Output the (X, Y) coordinate of the center of the cell containing the given text.  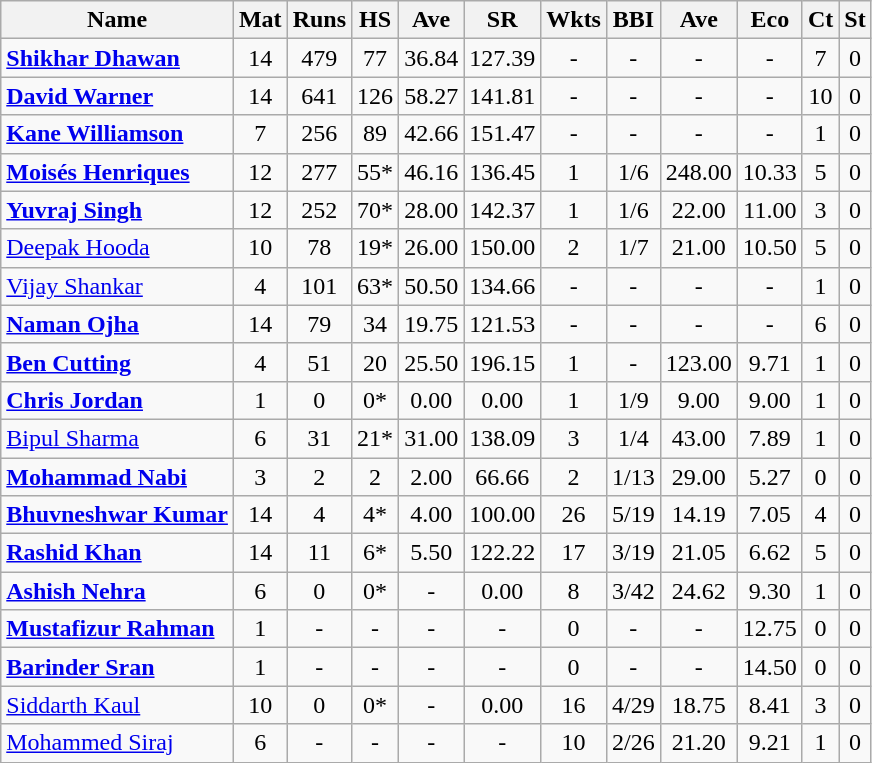
26 (574, 515)
Mohammed Siraj (118, 743)
Mohammad Nabi (118, 477)
Moisés Henriques (118, 172)
26.00 (432, 248)
Ct (820, 20)
77 (376, 58)
9.21 (770, 743)
127.39 (502, 58)
122.22 (502, 553)
Name (118, 20)
5.27 (770, 477)
BBI (633, 20)
Runs (319, 20)
58.27 (432, 96)
12.75 (770, 629)
9.71 (770, 362)
2/26 (633, 743)
Chris Jordan (118, 400)
10.50 (770, 248)
28.00 (432, 210)
3/19 (633, 553)
Vijay Shankar (118, 286)
HS (376, 20)
4* (376, 515)
Naman Ojha (118, 324)
1/9 (633, 400)
Kane Williamson (118, 134)
136.45 (502, 172)
141.81 (502, 96)
David Warner (118, 96)
21.20 (698, 743)
Wkts (574, 20)
31 (319, 438)
70* (376, 210)
Yuvraj Singh (118, 210)
101 (319, 286)
20 (376, 362)
24.62 (698, 591)
66.66 (502, 477)
16 (574, 705)
4/29 (633, 705)
46.16 (432, 172)
78 (319, 248)
11.00 (770, 210)
SR (502, 20)
7.89 (770, 438)
121.53 (502, 324)
79 (319, 324)
252 (319, 210)
Mat (260, 20)
6* (376, 553)
138.09 (502, 438)
1/7 (633, 248)
17 (574, 553)
641 (319, 96)
Shikhar Dhawan (118, 58)
1/13 (633, 477)
150.00 (502, 248)
100.00 (502, 515)
479 (319, 58)
21.05 (698, 553)
5/19 (633, 515)
277 (319, 172)
6.62 (770, 553)
42.66 (432, 134)
196.15 (502, 362)
89 (376, 134)
134.66 (502, 286)
7.05 (770, 515)
18.75 (698, 705)
11 (319, 553)
50.50 (432, 286)
10.33 (770, 172)
31.00 (432, 438)
Rashid Khan (118, 553)
4.00 (432, 515)
Ben Cutting (118, 362)
126 (376, 96)
248.00 (698, 172)
21.00 (698, 248)
36.84 (432, 58)
Siddarth Kaul (118, 705)
8 (574, 591)
5.50 (432, 553)
19* (376, 248)
123.00 (698, 362)
55* (376, 172)
Barinder Sran (118, 667)
Deepak Hooda (118, 248)
151.47 (502, 134)
25.50 (432, 362)
8.41 (770, 705)
14.50 (770, 667)
22.00 (698, 210)
34 (376, 324)
2.00 (432, 477)
142.37 (502, 210)
256 (319, 134)
63* (376, 286)
29.00 (698, 477)
St (855, 20)
19.75 (432, 324)
43.00 (698, 438)
Bipul Sharma (118, 438)
51 (319, 362)
Mustafizur Rahman (118, 629)
Bhuvneshwar Kumar (118, 515)
9.30 (770, 591)
Eco (770, 20)
21* (376, 438)
14.19 (698, 515)
Ashish Nehra (118, 591)
3/42 (633, 591)
1/4 (633, 438)
